Return [X, Y] of the center of cell containing provided text 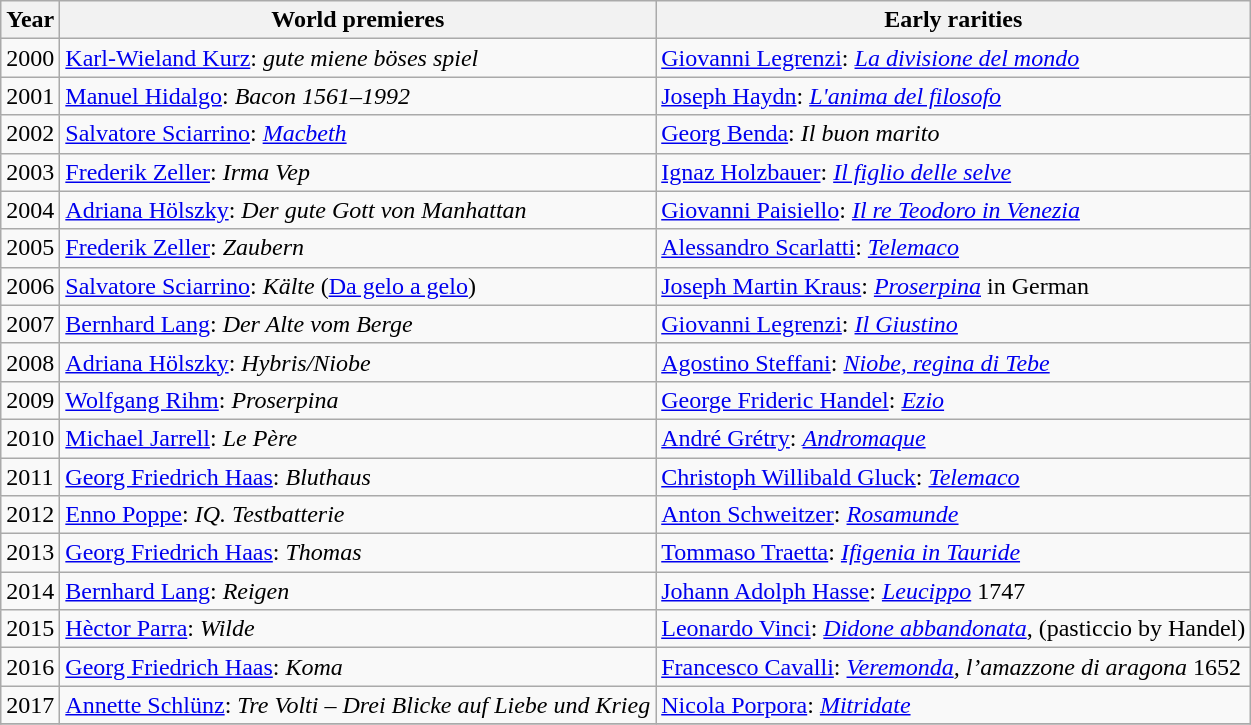
Frederik Zeller: Zaubern [358, 248]
2013 [30, 553]
2000 [30, 58]
Karl-Wieland Kurz: gute miene böses spiel [358, 58]
Alessandro Scarlatti: Telemaco [954, 248]
2003 [30, 172]
George Frideric Handel: Ezio [954, 400]
2006 [30, 286]
Tommaso Traetta: Ifigenia in Tauride [954, 553]
Nicola Porpora: Mitridate [954, 705]
Joseph Martin Kraus: Proserpina in German [954, 286]
Bernhard Lang: Der Alte vom Berge [358, 324]
2005 [30, 248]
Giovanni Paisiello: Il re Teodoro in Venezia [954, 210]
Adriana Hölszky: Hybris/Niobe [358, 362]
Hèctor Parra: Wilde [358, 629]
Georg Friedrich Haas: Bluthaus [358, 477]
Salvatore Sciarrino: Macbeth [358, 134]
Giovanni Legrenzi: La divisione del mondo [954, 58]
Manuel Hidalgo: Bacon 1561–1992 [358, 96]
2010 [30, 438]
Agostino Steffani: Niobe, regina di Tebe [954, 362]
Salvatore Sciarrino: Kälte (Da gelo a gelo) [358, 286]
Georg Friedrich Haas: Koma [358, 667]
Adriana Hölszky: Der gute Gott von Manhattan [358, 210]
Christoph Willibald Gluck: Telemaco [954, 477]
2007 [30, 324]
Enno Poppe: IQ. Testbatterie [358, 515]
Francesco Cavalli: Veremonda, l’amazzone di aragona 1652 [954, 667]
2014 [30, 591]
2002 [30, 134]
Bernhard Lang: Reigen [358, 591]
Leonardo Vinci: Didone abbandonata, (pasticcio by Handel) [954, 629]
2017 [30, 705]
Anton Schweitzer: Rosamunde [954, 515]
2016 [30, 667]
2001 [30, 96]
Wolfgang Rihm: Proserpina [358, 400]
Year [30, 20]
World premieres [358, 20]
Michael Jarrell: Le Père [358, 438]
2008 [30, 362]
Early rarities [954, 20]
2015 [30, 629]
2012 [30, 515]
Joseph Haydn: L'anima del filosofo [954, 96]
Georg Friedrich Haas: Thomas [358, 553]
André Grétry: Andromaque [954, 438]
Annette Schlünz: Tre Volti – Drei Blicke auf Liebe und Krieg [358, 705]
Ignaz Holzbauer: Il figlio delle selve [954, 172]
2004 [30, 210]
2009 [30, 400]
Georg Benda: Il buon marito [954, 134]
Frederik Zeller: Irma Vep [358, 172]
Giovanni Legrenzi: Il Giustino [954, 324]
Johann Adolph Hasse: Leucippo 1747 [954, 591]
2011 [30, 477]
